From the cell containing the given text, extract its center point as [X, Y] coordinate. 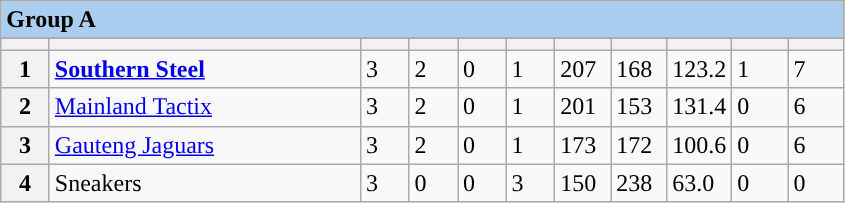
201 [583, 107]
Group A [422, 20]
7 [816, 69]
Gauteng Jaguars [204, 145]
172 [639, 145]
238 [639, 183]
168 [639, 69]
123.2 [700, 69]
150 [583, 183]
Mainland Tactix [204, 107]
131.4 [700, 107]
173 [583, 145]
207 [583, 69]
63.0 [700, 183]
4 [26, 183]
153 [639, 107]
Southern Steel [204, 69]
100.6 [700, 145]
Sneakers [204, 183]
